Determine the (x, y) coordinate at the center of the cell enclosing the given text.  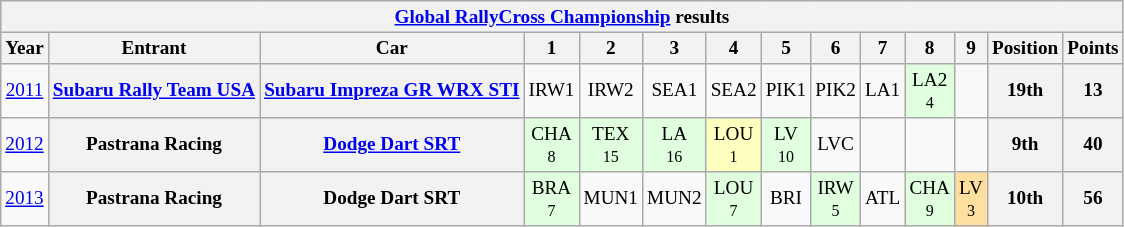
LA1 (882, 91)
40 (1093, 145)
PIK2 (836, 91)
6 (836, 48)
BRI (786, 199)
2012 (25, 145)
LV3 (970, 199)
Global RallyCross Championship results (562, 17)
5 (786, 48)
PIK1 (786, 91)
IRW5 (836, 199)
IRW1 (552, 91)
LV10 (786, 145)
LOU7 (734, 199)
13 (1093, 91)
MUN2 (675, 199)
7 (882, 48)
ATL (882, 199)
2011 (25, 91)
Year (25, 48)
8 (930, 48)
19th (1024, 91)
LVC (836, 145)
LOU1 (734, 145)
SEA2 (734, 91)
2 (611, 48)
10th (1024, 199)
IRW2 (611, 91)
4 (734, 48)
LA16 (675, 145)
Entrant (154, 48)
9 (970, 48)
2013 (25, 199)
3 (675, 48)
Subaru Impreza GR WRX STI (392, 91)
Car (392, 48)
SEA1 (675, 91)
BRA7 (552, 199)
LA24 (930, 91)
Subaru Rally Team USA (154, 91)
MUN1 (611, 199)
CHA8 (552, 145)
CHA9 (930, 199)
Position (1024, 48)
56 (1093, 199)
1 (552, 48)
Points (1093, 48)
TEX15 (611, 145)
9th (1024, 145)
